From the cell containing the given text, extract its center point as (x, y) coordinate. 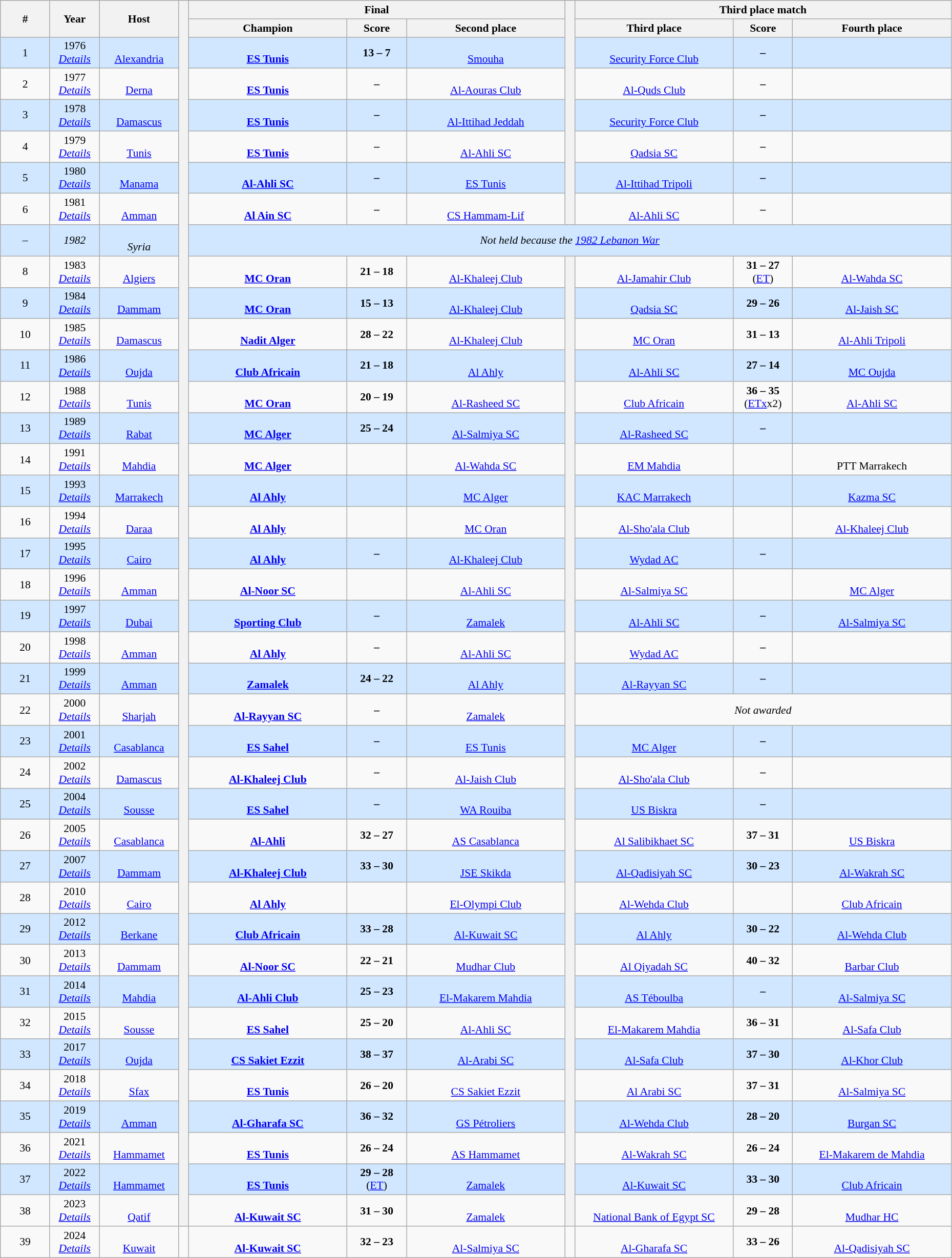
Alexandria (139, 52)
2021Details (75, 1148)
37 – 30 (763, 1054)
26 (26, 836)
32 – 23 (377, 1242)
2014Details (75, 991)
Smouha (485, 52)
KAC Marrakech (653, 491)
2024Details (75, 1242)
3 (26, 116)
29 – 26 (763, 303)
Derna (139, 84)
15 – 13 (377, 303)
1995Details (75, 553)
1994Details (75, 522)
1989Details (75, 428)
2015Details (75, 1023)
32 – 27 (377, 836)
1988Details (75, 397)
4 (26, 146)
25 (26, 804)
EM Mahdia (653, 460)
Rabat (139, 428)
Al-Jamahir Club (653, 271)
Sporting Club (267, 616)
Third place (653, 28)
Sfax (139, 1085)
Not held because the 1982 Lebanon War (569, 241)
Berkane (139, 929)
1980Details (75, 178)
10 (26, 335)
Al Ain SC (267, 209)
Mudhar HC (872, 1210)
WA Rouiba (485, 804)
1982 (75, 241)
2019Details (75, 1117)
MC Oujda (872, 366)
2010Details (75, 898)
13 – 7 (377, 52)
33 – 28 (377, 929)
1993Details (75, 491)
2007Details (75, 866)
29 – 28 (ET) (377, 1180)
Qatif (139, 1210)
36 – 31 (763, 1023)
AS Casablanca (485, 836)
1999Details (75, 679)
1976Details (75, 52)
5 (26, 178)
17 (26, 553)
1983Details (75, 271)
15 (26, 491)
Al-Quds Club (653, 84)
30 – 23 (763, 866)
29 – 28 (763, 1210)
27 – 14 (763, 366)
24 (26, 772)
6 (26, 209)
1997Details (75, 616)
27 (26, 866)
2022Details (75, 1180)
2005Details (75, 836)
Syria (139, 241)
Algiers (139, 271)
31 – 13 (763, 335)
29 (26, 929)
Al-Jaish Club (485, 772)
Al-Arabi SC (485, 1054)
26 – 20 (377, 1085)
Al-Aouras Club (485, 84)
24 – 22 (377, 679)
25 – 24 (377, 428)
CS Hammam-Lif (485, 209)
2018Details (75, 1085)
36 – 35 (ETxx2) (763, 397)
2002Details (75, 772)
AS Téboulba (653, 991)
1998Details (75, 647)
13 (26, 428)
Al-Khor Club (872, 1054)
Champion (267, 28)
22 (26, 710)
33 (26, 1054)
25 – 23 (377, 991)
34 (26, 1085)
# (26, 18)
8 (26, 271)
36 – 32 (377, 1117)
Burgan SC (872, 1117)
PTT Marrakech (872, 460)
Marrakech (139, 491)
1977Details (75, 84)
Fourth place (872, 28)
1996Details (75, 585)
Mudhar Club (485, 961)
Al-Ahli Club (267, 991)
2004Details (75, 804)
2017Details (75, 1054)
1986Details (75, 366)
40 – 32 (763, 961)
1981Details (75, 209)
Al-Ittihad Tripoli (653, 178)
Al-Jaish SC (872, 303)
Second place (485, 28)
2012Details (75, 929)
Nadit Alger (267, 335)
2001Details (75, 741)
22 – 21 (377, 961)
23 (26, 741)
National Bank of Egypt SC (653, 1210)
Dubai (139, 616)
Third place match (763, 10)
9 (26, 303)
2013Details (75, 961)
31 – 27 (ET) (763, 271)
28 – 20 (763, 1117)
Host (139, 18)
AS Hammamet (485, 1148)
28 (26, 898)
Kuwait (139, 1242)
11 (26, 366)
Kazma SC (872, 491)
12 (26, 397)
Al-Ittihad Jeddah (485, 116)
Manama (139, 178)
32 (26, 1023)
Sharjah (139, 710)
21 (26, 679)
38 – 37 (377, 1054)
31 (26, 991)
1979Details (75, 146)
2023Details (75, 1210)
20 – 19 (377, 397)
Not awarded (763, 710)
Barbar Club (872, 961)
Al Arabi SC (653, 1085)
Al Salibikhaet SC (653, 836)
Year (75, 18)
Al Qiyadah SC (653, 961)
Al-Ahli Tripoli (872, 335)
20 (26, 647)
30 – 22 (763, 929)
Al-Ahli (267, 836)
JSE Skikda (485, 866)
2 (26, 84)
1985Details (75, 335)
1978Details (75, 116)
37 (26, 1180)
18 (26, 585)
25 – 20 (377, 1023)
1984Details (75, 303)
28 – 22 (377, 335)
Final (377, 10)
16 (26, 522)
14 (26, 460)
2000Details (75, 710)
33 – 26 (763, 1242)
19 (26, 616)
1 (26, 52)
GS Pétroliers (485, 1117)
39 (26, 1242)
35 (26, 1117)
38 (26, 1210)
30 (26, 961)
Daraa (139, 522)
36 (26, 1148)
El-Olympi Club (485, 898)
1991Details (75, 460)
31 – 30 (377, 1210)
El-Makarem de Mahdia (872, 1148)
